Pinpoint the cell where the given text exists, returning its (x, y) midpoint coordinate. 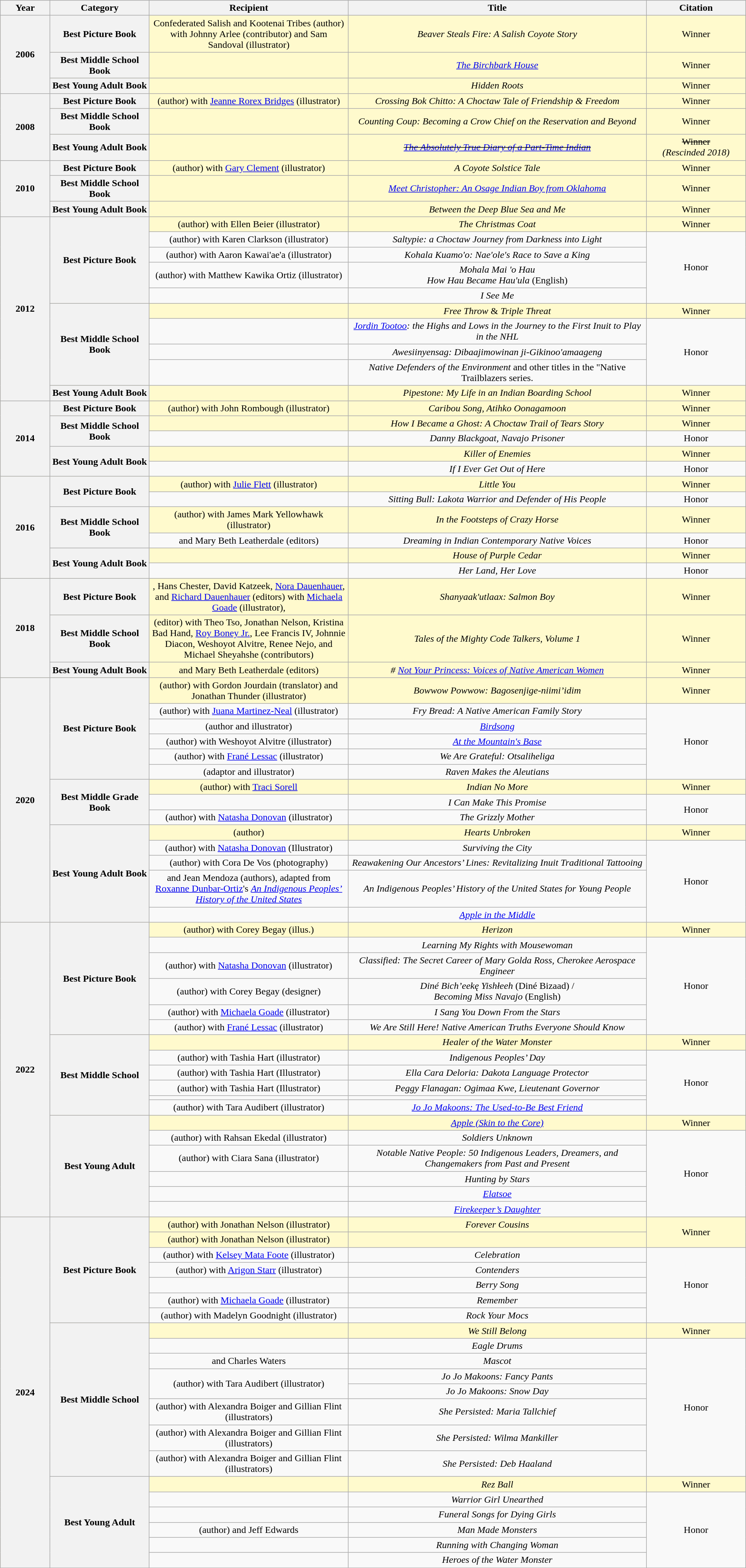
Herizon (497, 930)
(author) with Tashia Hart (illustrator) (249, 1057)
Free Throw & Triple Threat (497, 311)
Little You (497, 484)
Jo Jo Makoons: Fancy Pants (497, 1376)
Diné Bich’eekę Yishłeeh (Diné Bizaad) /Becoming Miss Navajo (English) (497, 992)
Winner (Rescinded 2018) (696, 147)
She Persisted: Maria Tallchief (497, 1412)
Beaver Steals Fire: A Salish Coyote Story (497, 34)
I Can Make This Promise (497, 802)
(author) with Kelsey Mata Foote (illustrator) (249, 1255)
The Absolutely True Diary of a Part-Time Indian (497, 147)
Year (26, 8)
Jordin Tootoo: the Highs and Lows in the Journey to the First Inuit to Play in the NHL (497, 332)
Warrior Girl Unearthed (497, 1499)
Danny Blackgoat, Navajo Prisoner (497, 438)
Surviving the City (497, 848)
(author) with Weshoyot Alvitre (illustrator) (249, 741)
(author and illustrator) (249, 726)
Contenders (497, 1270)
Mascot (497, 1361)
(author) with Aaron Kawai'ae'a (illustrator) (249, 255)
Rez Ball (497, 1484)
In the Footsteps of Crazy Horse (497, 520)
Meet Christopher: An Osage Indian Boy from Oklahoma (497, 188)
2014 (26, 438)
Ella Cara Deloria: Dakota Language Protector (497, 1073)
Citation (696, 8)
2024 (26, 1392)
Sitting Bull: Lakota Warrior and Defender of His People (497, 499)
2008 (26, 127)
An Indigenous Peoples’ History of the United States for Young People (497, 889)
Dreaming in Indian Contemporary Native Voices (497, 540)
Bowwow Powwow: Bagosenjige-niimi’idim (497, 690)
Hunting by Stars (497, 1179)
Berry Song (497, 1285)
Classified: The Secret Career of Mary Golda Ross, Cherokee Aerospace Engineer (497, 965)
Awesiinyensag: Dibaajimowinan ji-Gikinoo'amaageng (497, 352)
(author) (249, 832)
(author) with Karen Clarkson (illustrator) (249, 239)
Healer of the Water Monster (497, 1042)
Recipient (249, 8)
Raven Makes the Aleutians (497, 772)
Rock Your Mocs (497, 1315)
(author) with Natasha Donovan (Illustrator) (249, 848)
Jo Jo Makoons: Snow Day (497, 1391)
Heroes of the Water Monster (497, 1560)
(author) with Gordon Jourdain (translator) and Jonathan Thunder (illustrator) (249, 690)
(author) with Matthew Kawika Ortiz (illustrator) (249, 275)
We Still Belong (497, 1330)
and Jean Mendoza (authors), adapted from Roxanne Dunbar-Ortiz's An Indigenous Peoples’ History of the United States (249, 889)
2012 (26, 308)
(author) with Madelyn Goodnight (illustrator) (249, 1315)
Eagle Drums (497, 1346)
# Not Your Princess: Voices of Native American Women (497, 670)
Shanyaak'utlaax: Salmon Boy (497, 597)
(author) with Julie Flett (illustrator) (249, 484)
Kohala Kuamo'o: Nae'ole's Race to Save a King (497, 255)
2016 (26, 527)
Native Defenders of the Environment and other titles in the "Native Trailblazers series. (497, 372)
, Hans Chester, David Katzeek, Nora Dauenhauer, and Richard Dauenhauer (editors) with Michaela Goade (illustrator), (249, 597)
I See Me (497, 296)
2006 (26, 54)
Notable Native People: 50 Indigenous Leaders, Dreamers, and Changemakers from Past and Present (497, 1158)
Running with Changing Woman (497, 1545)
Her Land, Her Love (497, 571)
(author) with Ciara Sana (illustrator) (249, 1158)
The Birchbark House (497, 65)
She Persisted: Wilma Mankiller (497, 1438)
Soldiers Unknown (497, 1138)
We Are Still Here! Native American Truths Everyone Should Know (497, 1027)
The Grizzly Mother (497, 817)
Best Middle Grade Book (100, 802)
(author) with John Rombough (illustrator) (249, 408)
(author) with Corey Begay (designer) (249, 992)
Remember (497, 1300)
At the Mountain's Base (497, 741)
Forever Cousins (497, 1224)
Jo Jo Makoons: The Used-to-Be Best Friend (497, 1107)
2022 (26, 1070)
Counting Coup: Becoming a Crow Chief on the Reservation and Beyond (497, 121)
How I Became a Ghost: A Choctaw Trail of Tears Story (497, 423)
Indigenous Peoples’ Day (497, 1057)
Reawakening Our Ancestors’ Lines: Revitalizing Inuit Traditional Tattooing (497, 863)
Apple in the Middle (497, 915)
The Christmas Coat (497, 224)
Caribou Song, Atihko Oonagamoon (497, 408)
Pipestone: My Life in an Indian Boarding School (497, 393)
Saltypie: a Choctaw Journey from Darkness into Light (497, 239)
(author) with Gary Clement (illustrator) (249, 168)
We Are Grateful: Otsaliheliga (497, 756)
Tales of the Mighty Code Talkers, Volume 1 (497, 639)
(author) with Rahsan Ekedal (illustrator) (249, 1138)
Apple (Skin to the Core) (497, 1123)
Category (100, 8)
Peggy Flanagan: Ogimaa Kwe, Lieutenant Governor (497, 1088)
(author) with Jeanne Rorex Bridges (illustrator) (249, 101)
(author) with Corey Begay (illus.) (249, 930)
Killer of Enemies (497, 454)
She Persisted: Deb Haaland (497, 1464)
Title (497, 8)
2010 (26, 188)
Funeral Songs for Dying Girls (497, 1515)
and Charles Waters (249, 1361)
Firekeeper’s Daughter (497, 1209)
Hidden Roots (497, 86)
(author) with James Mark Yellowhawk (illustrator) (249, 520)
Elatsoe (497, 1194)
(author) with Ellen Beier (illustrator) (249, 224)
Hearts Unbroken (497, 832)
If I Ever Get Out of Here (497, 469)
(author) with Cora De Vos (photography) (249, 863)
Fry Bread: A Native American Family Story (497, 711)
(author) with Juana Martinez-Neal (illustrator) (249, 711)
Crossing Bok Chitto: A Choctaw Tale of Friendship & Freedom (497, 101)
Indian No More (497, 787)
Celebration (497, 1255)
2018 (26, 628)
Man Made Monsters (497, 1530)
Between the Deep Blue Sea and Me (497, 209)
(adaptor and illustrator) (249, 772)
(author) with Traci Sorell (249, 787)
I Sang You Down From the Stars (497, 1012)
(author) with Arigon Starr (illustrator) (249, 1270)
A Coyote Solstice Tale (497, 168)
2020 (26, 800)
House of Purple Cedar (497, 556)
Confederated Salish and Kootenai Tribes (author) with Johnny Arlee (contributor) and Sam Sandoval (illustrator) (249, 34)
Mohala Mai 'o HauHow Hau Became Hau'ula (English) (497, 275)
(author) and Jeff Edwards (249, 1530)
Learning My Rights with Mousewoman (497, 945)
Birdsong (497, 726)
